Pinpoint the cell where the given text exists, returning its (x, y) midpoint coordinate. 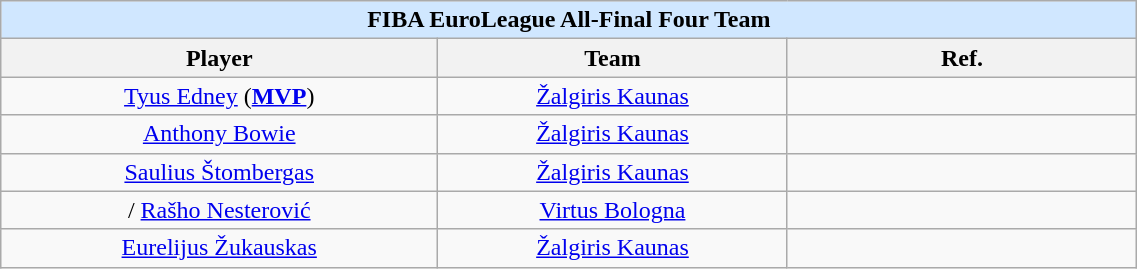
/ Rašho Nesterović (220, 210)
Tyus Edney (MVP) (220, 96)
Anthony Bowie (220, 134)
Team (613, 58)
Virtus Bologna (613, 210)
FIBA EuroLeague All-Final Four Team (569, 20)
Player (220, 58)
Eurelijus Žukauskas (220, 248)
Ref. (962, 58)
Saulius Štombergas (220, 172)
